Determine the [X, Y] coordinate at the center of the cell enclosing the given text.  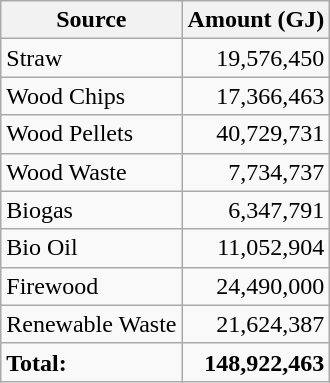
7,734,737 [256, 172]
19,576,450 [256, 58]
Amount (GJ) [256, 20]
Wood Pellets [92, 134]
17,366,463 [256, 96]
Renewable Waste [92, 324]
148,922,463 [256, 362]
Firewood [92, 286]
Bio Oil [92, 248]
Total: [92, 362]
Wood Waste [92, 172]
Source [92, 20]
24,490,000 [256, 286]
Straw [92, 58]
Biogas [92, 210]
Wood Chips [92, 96]
11,052,904 [256, 248]
21,624,387 [256, 324]
6,347,791 [256, 210]
40,729,731 [256, 134]
